Extract the (X, Y) coordinate from the center of the cell holding the provided text.  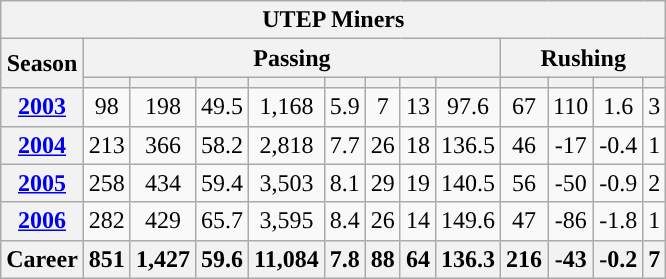
258 (106, 183)
136.3 (468, 259)
5.9 (344, 107)
UTEP Miners (334, 20)
29 (382, 183)
2004 (42, 145)
7.8 (344, 259)
1.6 (618, 107)
-50 (571, 183)
-0.2 (618, 259)
-17 (571, 145)
2006 (42, 221)
2 (654, 183)
98 (106, 107)
216 (524, 259)
2,818 (287, 145)
434 (162, 183)
3,503 (287, 183)
18 (418, 145)
67 (524, 107)
366 (162, 145)
59.4 (222, 183)
-43 (571, 259)
136.5 (468, 145)
3 (654, 107)
1,168 (287, 107)
213 (106, 145)
429 (162, 221)
19 (418, 183)
47 (524, 221)
2005 (42, 183)
Rushing (584, 58)
1,427 (162, 259)
140.5 (468, 183)
8.1 (344, 183)
3,595 (287, 221)
-1.8 (618, 221)
88 (382, 259)
8.4 (344, 221)
110 (571, 107)
Season (42, 64)
Passing (292, 58)
46 (524, 145)
2003 (42, 107)
58.2 (222, 145)
Career (42, 259)
49.5 (222, 107)
59.6 (222, 259)
64 (418, 259)
56 (524, 183)
11,084 (287, 259)
7.7 (344, 145)
-0.4 (618, 145)
97.6 (468, 107)
851 (106, 259)
282 (106, 221)
13 (418, 107)
14 (418, 221)
-86 (571, 221)
-0.9 (618, 183)
149.6 (468, 221)
65.7 (222, 221)
198 (162, 107)
